Search for the cell housing the specified text and yield its [x, y] center coordinate. 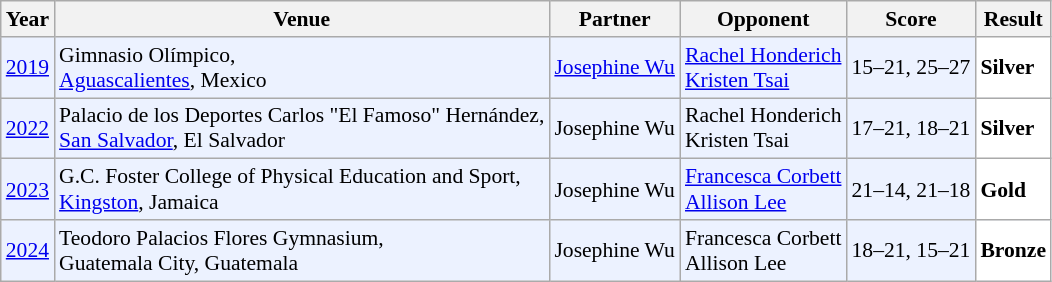
17–21, 18–21 [912, 128]
Bronze [1013, 250]
21–14, 21–18 [912, 190]
Score [912, 19]
Palacio de los Deportes Carlos "El Famoso" Hernández,San Salvador, El Salvador [302, 128]
Teodoro Palacios Flores Gymnasium,Guatemala City, Guatemala [302, 250]
Result [1013, 19]
2022 [28, 128]
2019 [28, 68]
Opponent [764, 19]
15–21, 25–27 [912, 68]
2023 [28, 190]
Gimnasio Olímpico,Aguascalientes, Mexico [302, 68]
G.C. Foster College of Physical Education and Sport,Kingston, Jamaica [302, 190]
Venue [302, 19]
18–21, 15–21 [912, 250]
2024 [28, 250]
Gold [1013, 190]
Partner [614, 19]
Year [28, 19]
